Scan for the cell matching the given text and deliver its (x, y) coordinate at center. 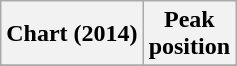
Peakposition (189, 34)
Chart (2014) (72, 34)
